Determine the [X, Y] coordinate at the center of the cell enclosing the given text.  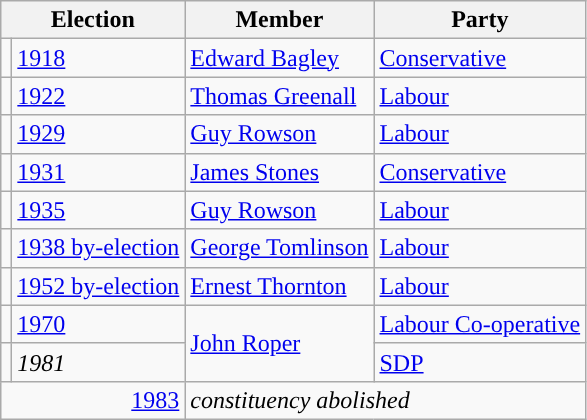
1929 [98, 134]
Thomas Greenall [280, 96]
1970 [98, 324]
1931 [98, 172]
1922 [98, 96]
SDP [480, 362]
John Roper [280, 343]
1918 [98, 58]
constituency abolished [386, 400]
1981 [98, 362]
1983 [93, 400]
Labour Co-operative [480, 324]
Party [480, 20]
Edward Bagley [280, 58]
Election [93, 20]
1952 by-election [98, 286]
Ernest Thornton [280, 286]
James Stones [280, 172]
1938 by-election [98, 248]
George Tomlinson [280, 248]
Member [280, 20]
1935 [98, 210]
